Find where the given text appears and provide that cell's center as [x, y] coordinate. 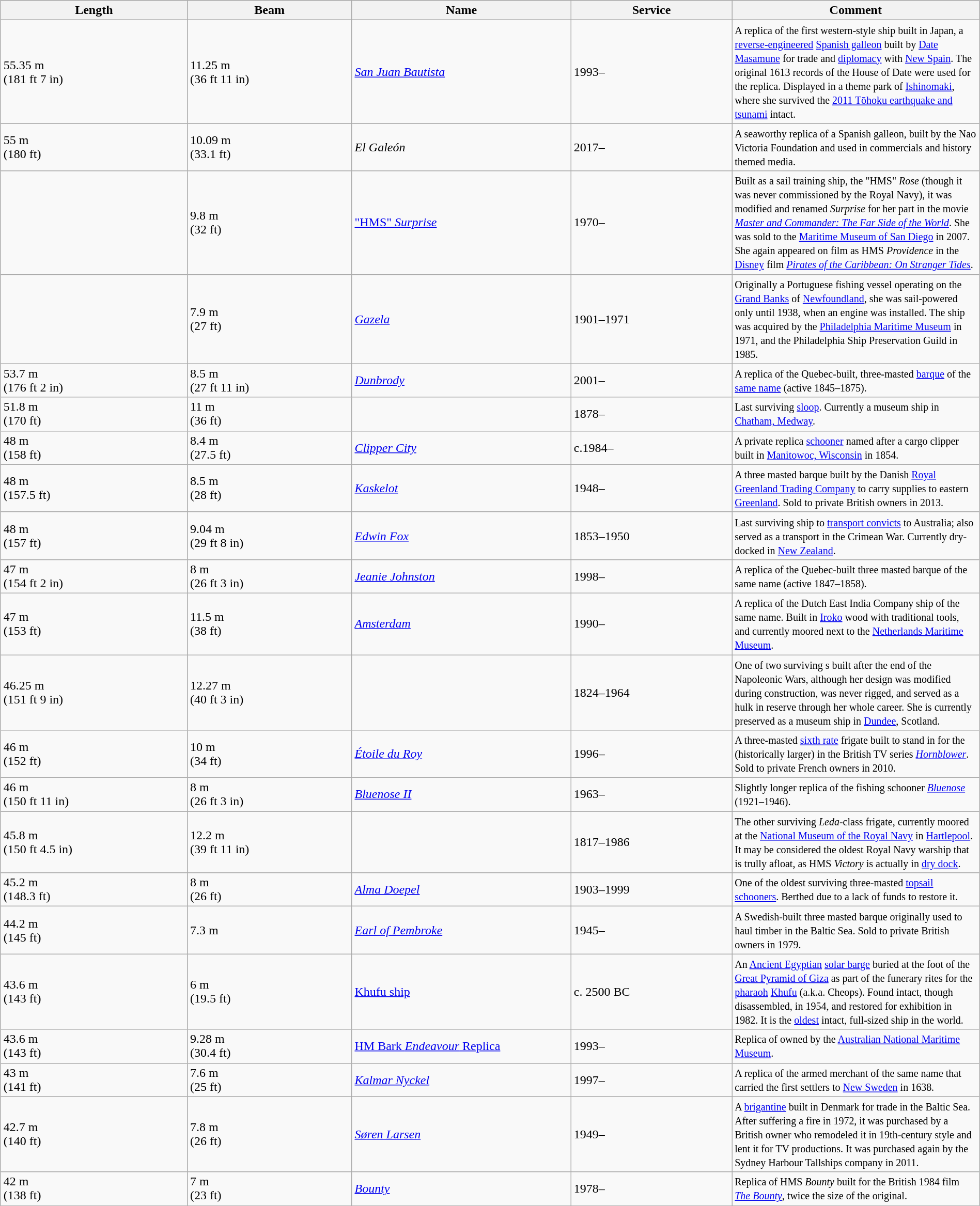
Kaskelot [461, 488]
San Juan Bautista [461, 72]
Service [651, 10]
Length [94, 10]
A replica of the Quebec-built, three-masted barque of the same name (active 1845–1875). [855, 380]
45.8 m(150 ft 4.5 in) [94, 842]
Last surviving sloop. Currently a museum ship in Chatham, Medway. [855, 414]
43 m(141 ft) [94, 1079]
Beam [270, 10]
1996– [651, 754]
One of the oldest surviving three-masted topsail schooners. Berthed due to a lack of funds to restore it. [855, 889]
55.35 m(181 ft 7 in) [94, 72]
1945– [651, 930]
Replica of HMS Bounty built for the British 1984 film The Bounty, twice the size of the original. [855, 1189]
1997– [651, 1079]
1903–1999 [651, 889]
1970– [651, 223]
8.4 m(27.5 ft) [270, 447]
A Swedish-built three masted barque originally used to haul timber in the Baltic Sea. Sold to private British owners in 1979. [855, 930]
2017– [651, 147]
45.2 m(148.3 ft) [94, 889]
Bounty [461, 1189]
Amsterdam [461, 624]
1963– [651, 794]
51.8 m(170 ft) [94, 414]
2001– [651, 380]
55 m(180 ft) [94, 147]
HM Bark Endeavour Replica [461, 1046]
Dunbrody [461, 380]
12.2 m(39 ft 11 in) [270, 842]
1878– [651, 414]
Slightly longer replica of the fishing schooner Bluenose (1921–1946). [855, 794]
c.1984– [651, 447]
1998– [651, 576]
Earl of Pembroke [461, 930]
1853–1950 [651, 536]
A seaworthy replica of a Spanish galleon, built by the Nao Victoria Foundation and used in commercials and history themed media. [855, 147]
46 m(152 ft) [94, 754]
9.28 m(30.4 ft) [270, 1046]
Khufu ship [461, 992]
10 m(34 ft) [270, 754]
8 m(26 ft) [270, 889]
12.27 m(40 ft 3 in) [270, 693]
Clipper City [461, 447]
Étoile du Roy [461, 754]
47 m(154 ft 2 in) [94, 576]
11.25 m(36 ft 11 in) [270, 72]
1817–1986 [651, 842]
48 m(157 ft) [94, 536]
44.2 m(145 ft) [94, 930]
6 m(19.5 ft) [270, 992]
A replica of the Quebec-built three masted barque of the same name (active 1847–1858). [855, 576]
47 m(153 ft) [94, 624]
42 m(138 ft) [94, 1189]
Comment [855, 10]
1978– [651, 1189]
48 m(157.5 ft) [94, 488]
10.09 m(33.1 ft) [270, 147]
c. 2500 BC [651, 992]
9.04 m(29 ft 8 in) [270, 536]
48 m(158 ft) [94, 447]
1901–1971 [651, 319]
42.7 m(140 ft) [94, 1134]
Kalmar Nyckel [461, 1079]
11.5 m(38 ft) [270, 624]
8.5 m(27 ft 11 in) [270, 380]
7.3 m [270, 930]
El Galeón [461, 147]
Replica of owned by the Australian National Maritime Museum. [855, 1046]
Bluenose II [461, 794]
46.25 m(151 ft 9 in) [94, 693]
Alma Doepel [461, 889]
7.6 m(25 ft) [270, 1079]
7 m(23 ft) [270, 1189]
1824–1964 [651, 693]
1990– [651, 624]
46 m(150 ft 11 in) [94, 794]
1949– [651, 1134]
53.7 m(176 ft 2 in) [94, 380]
7.8 m(26 ft) [270, 1134]
1948– [651, 488]
"HMS" Surprise [461, 223]
7.9 m (27 ft) [270, 319]
8.5 m(28 ft) [270, 488]
A private replica schooner named after a cargo clipper built in Manitowoc, Wisconsin in 1854. [855, 447]
Søren Larsen [461, 1134]
Edwin Fox [461, 536]
Name [461, 10]
A replica of the armed merchant of the same name that carried the first settlers to New Sweden in 1638. [855, 1079]
9.8 m (32 ft) [270, 223]
11 m(36 ft) [270, 414]
Jeanie Johnston [461, 576]
Gazela [461, 319]
Last surviving ship to transport convicts to Australia; also served as a transport in the Crimean War. Currently dry-docked in New Zealand. [855, 536]
